Extract the [x, y] coordinate from the center of the cell holding the provided text.  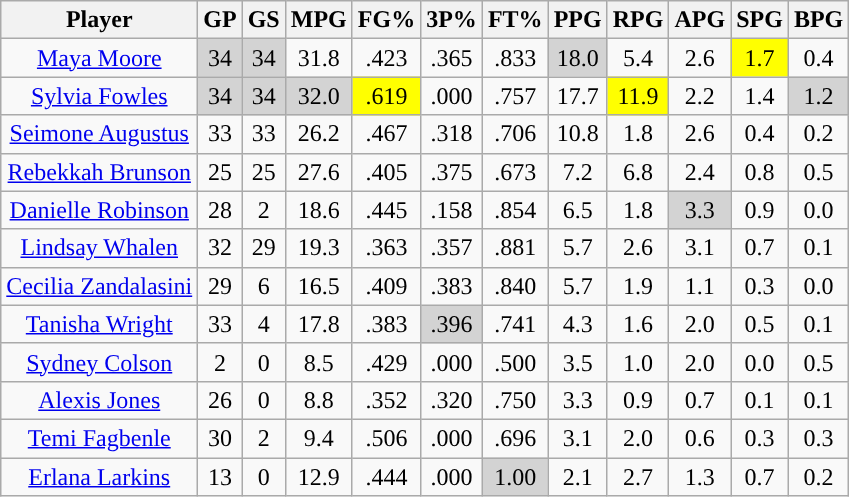
11.9 [638, 96]
Seimone Augustus [100, 134]
32.0 [318, 96]
8.8 [318, 400]
4 [264, 324]
6 [264, 286]
Lindsay Whalen [100, 248]
.363 [386, 248]
APG [700, 20]
26 [220, 400]
19.3 [318, 248]
.318 [452, 134]
9.4 [318, 438]
.352 [386, 400]
.405 [386, 172]
RPG [638, 20]
.757 [515, 96]
.881 [515, 248]
28 [220, 210]
.854 [515, 210]
Rebekkah Brunson [100, 172]
7.2 [578, 172]
PPG [578, 20]
Erlana Larkins [100, 477]
12.9 [318, 477]
2.1 [578, 477]
.409 [386, 286]
FG% [386, 20]
26.2 [318, 134]
2.7 [638, 477]
FT% [515, 20]
.840 [515, 286]
Sylvia Fowles [100, 96]
17.7 [578, 96]
1.2 [818, 96]
1.00 [515, 477]
1.0 [638, 362]
Cecilia Zandalasini [100, 286]
10.8 [578, 134]
MPG [318, 20]
Maya Moore [100, 58]
Player [100, 20]
2.4 [700, 172]
Tanisha Wright [100, 324]
17.8 [318, 324]
.696 [515, 438]
6.8 [638, 172]
.673 [515, 172]
2.2 [700, 96]
18.6 [318, 210]
6.5 [578, 210]
31.8 [318, 58]
1.4 [760, 96]
.444 [386, 477]
.423 [386, 58]
.741 [515, 324]
.375 [452, 172]
13 [220, 477]
1.9 [638, 286]
5.4 [638, 58]
1.3 [700, 477]
30 [220, 438]
.619 [386, 96]
.365 [452, 58]
.506 [386, 438]
.158 [452, 210]
16.5 [318, 286]
Alexis Jones [100, 400]
1.1 [700, 286]
.706 [515, 134]
3.5 [578, 362]
.445 [386, 210]
1.7 [760, 58]
32 [220, 248]
Temi Fagbenle [100, 438]
18.0 [578, 58]
.833 [515, 58]
.320 [452, 400]
.750 [515, 400]
Danielle Robinson [100, 210]
1.6 [638, 324]
4.3 [578, 324]
3P% [452, 20]
GP [220, 20]
SPG [760, 20]
.357 [452, 248]
0.6 [700, 438]
.396 [452, 324]
0.8 [760, 172]
27.6 [318, 172]
BPG [818, 20]
GS [264, 20]
.500 [515, 362]
.467 [386, 134]
.429 [386, 362]
8.5 [318, 362]
Sydney Colson [100, 362]
